Return (x, y) of the center of cell containing provided text 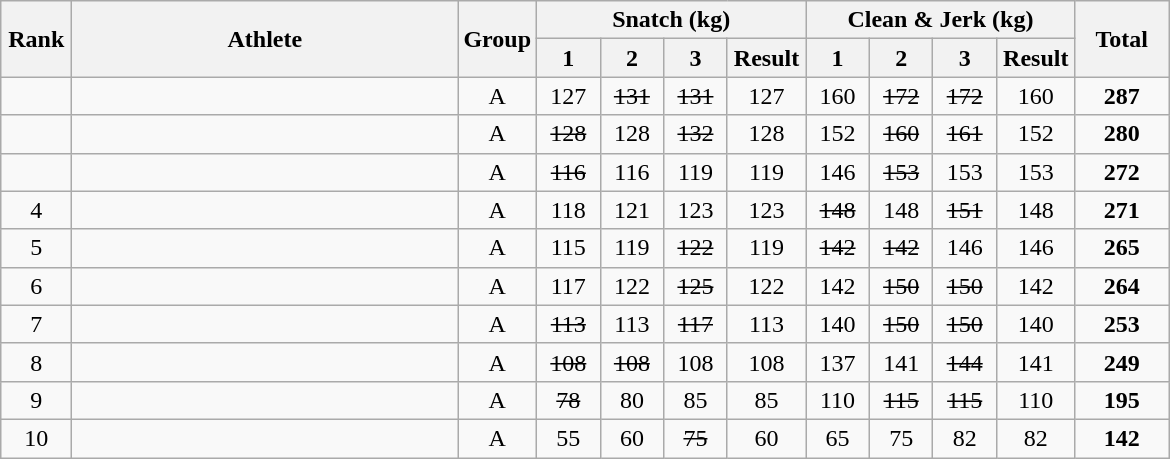
280 (1122, 134)
55 (569, 438)
5 (36, 248)
10 (36, 438)
272 (1122, 172)
8 (36, 362)
Total (1122, 39)
4 (36, 210)
121 (632, 210)
Group (498, 39)
265 (1122, 248)
Clean & Jerk (kg) (940, 20)
65 (838, 438)
137 (838, 362)
80 (632, 400)
151 (965, 210)
Athlete (265, 39)
6 (36, 286)
161 (965, 134)
9 (36, 400)
287 (1122, 96)
249 (1122, 362)
Rank (36, 39)
7 (36, 324)
195 (1122, 400)
125 (696, 286)
271 (1122, 210)
78 (569, 400)
253 (1122, 324)
132 (696, 134)
144 (965, 362)
264 (1122, 286)
Snatch (kg) (672, 20)
118 (569, 210)
